Output the (X, Y) coordinate of the center of the cell containing the given text.  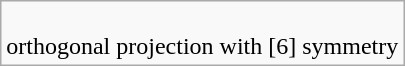
orthogonal projection with [6] symmetry (202, 34)
